Determine the [x, y] coordinate at the center of the cell enclosing the given text.  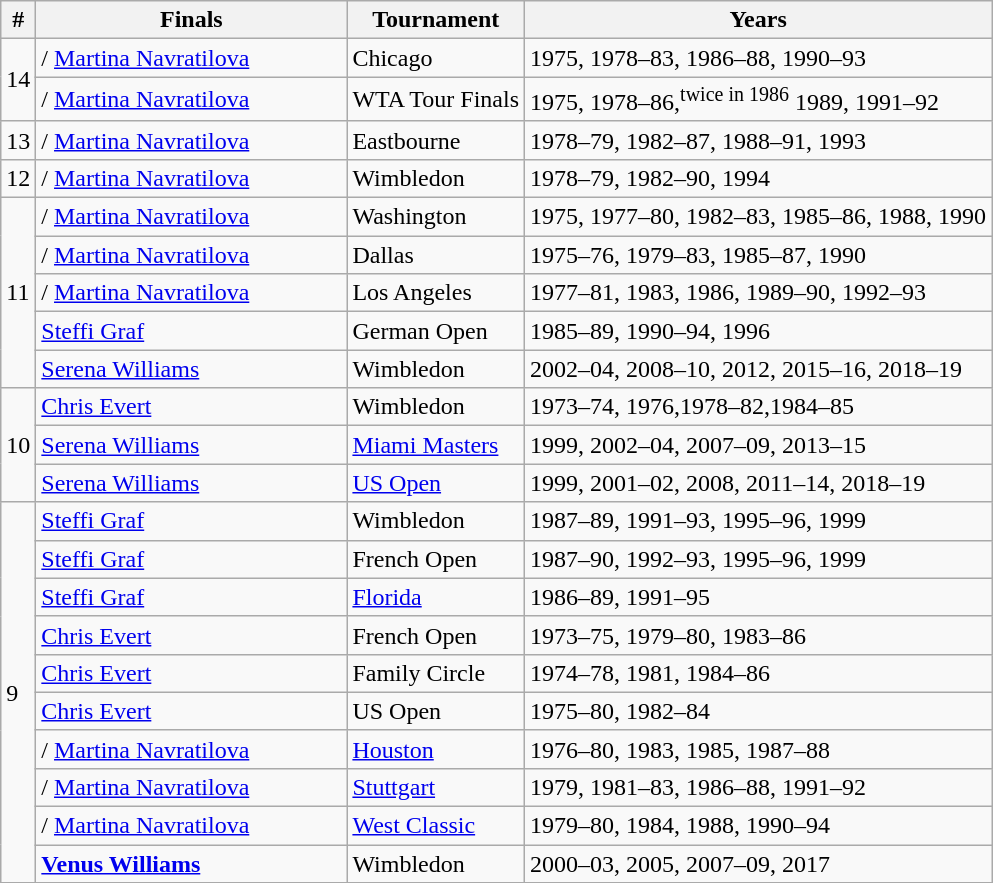
1975, 1977–80, 1982–83, 1985–86, 1988, 1990 [758, 217]
1999, 2002–04, 2007–09, 2013–15 [758, 445]
Family Circle [436, 673]
Washington [436, 217]
9 [18, 692]
1979, 1981–83, 1986–88, 1991–92 [758, 787]
1987–89, 1991–93, 1995–96, 1999 [758, 521]
14 [18, 80]
11 [18, 293]
1978–79, 1982–90, 1994 [758, 178]
1975, 1978–86,twice in 1986 1989, 1991–92 [758, 100]
1979–80, 1984, 1988, 1990–94 [758, 826]
1977–81, 1983, 1986, 1989–90, 1992–93 [758, 293]
Stuttgart [436, 787]
Eastbourne [436, 140]
Houston [436, 749]
1974–78, 1981, 1984–86 [758, 673]
1986–89, 1991–95 [758, 597]
1976–80, 1983, 1985, 1987–88 [758, 749]
Tournament [436, 20]
Venus Williams [192, 864]
1973–74, 1976,1978–82,1984–85 [758, 407]
Florida [436, 597]
# [18, 20]
2002–04, 2008–10, 2012, 2015–16, 2018–19 [758, 369]
1999, 2001–02, 2008, 2011–14, 2018–19 [758, 483]
1987–90, 1992–93, 1995–96, 1999 [758, 559]
1975, 1978–83, 1986–88, 1990–93 [758, 58]
Years [758, 20]
Finals [192, 20]
Los Angeles [436, 293]
1973–75, 1979–80, 1983–86 [758, 635]
2000–03, 2005, 2007–09, 2017 [758, 864]
Miami Masters [436, 445]
12 [18, 178]
1975–80, 1982–84 [758, 711]
West Classic [436, 826]
Chicago [436, 58]
WTA Tour Finals [436, 100]
1975–76, 1979–83, 1985–87, 1990 [758, 255]
1978–79, 1982–87, 1988–91, 1993 [758, 140]
13 [18, 140]
Dallas [436, 255]
German Open [436, 331]
10 [18, 445]
1985–89, 1990–94, 1996 [758, 331]
